Return [x, y] of the center of cell containing provided text 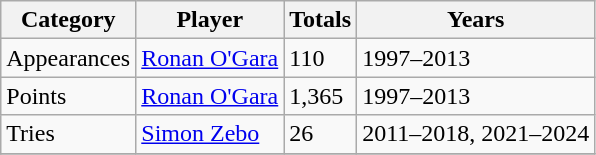
Years [476, 20]
Tries [68, 134]
26 [320, 134]
Simon Zebo [210, 134]
Totals [320, 20]
Appearances [68, 58]
2011–2018, 2021–2024 [476, 134]
Category [68, 20]
1,365 [320, 96]
110 [320, 58]
Points [68, 96]
Player [210, 20]
